Scan for the cell matching the given text and deliver its (x, y) coordinate at center. 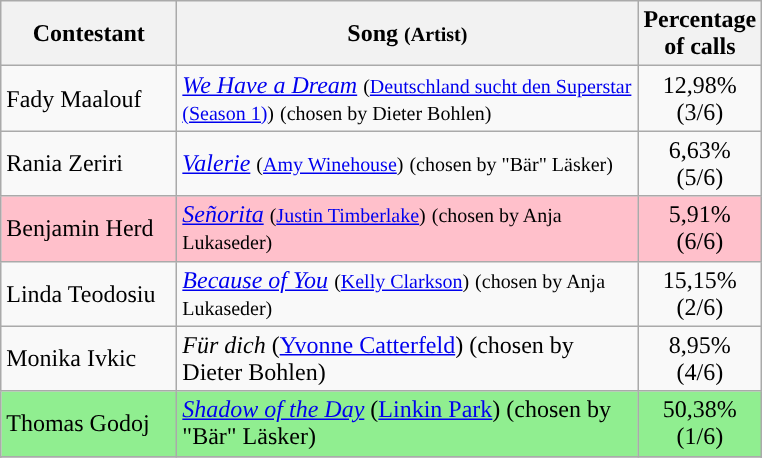
Thomas Godoj (89, 424)
Shadow of the Day (Linkin Park) (chosen by "Bär" Läsker) (408, 424)
We Have a Dream (Deutschland sucht den Superstar (Season 1)) (chosen by Dieter Bohlen) (408, 98)
Für dich (Yvonne Catterfeld) (chosen by Dieter Bohlen) (408, 358)
Benjamin Herd (89, 228)
Linda Teodosiu (89, 294)
6,63% (5/6) (700, 164)
Rania Zeriri (89, 164)
Percentage of calls (700, 34)
Song (Artist) (408, 34)
8,95% (4/6) (700, 358)
Fady Maalouf (89, 98)
Valerie (Amy Winehouse) (chosen by "Bär" Läsker) (408, 164)
Contestant (89, 34)
5,91% (6/6) (700, 228)
Monika Ivkic (89, 358)
Because of You (Kelly Clarkson) (chosen by Anja Lukaseder) (408, 294)
50,38% (1/6) (700, 424)
15,15% (2/6) (700, 294)
12,98% (3/6) (700, 98)
Señorita (Justin Timberlake) (chosen by Anja Lukaseder) (408, 228)
